From the cell containing the given text, extract its center point as [X, Y] coordinate. 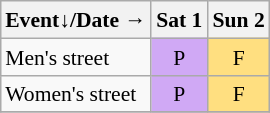
Sat 1 [179, 20]
Men's street [76, 56]
Women's street [76, 94]
Sun 2 [238, 20]
Event↓/Date → [76, 20]
